Find where the given text appears and provide that cell's center as (X, Y) coordinate. 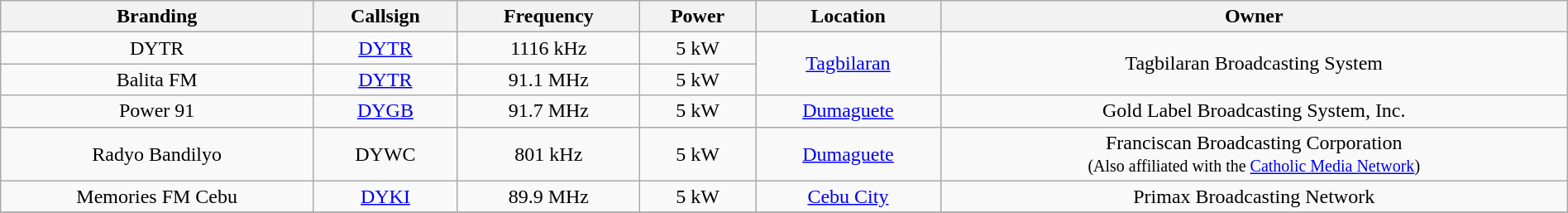
89.9 MHz (548, 196)
Owner (1254, 17)
1116 kHz (548, 48)
91.1 MHz (548, 80)
Branding (157, 17)
Radyo Bandilyo (157, 154)
Memories FM Cebu (157, 196)
Power 91 (157, 111)
Frequency (548, 17)
DYWC (385, 154)
Tagbilaran (849, 64)
Gold Label Broadcasting System, Inc. (1254, 111)
91.7 MHz (548, 111)
Tagbilaran Broadcasting System (1254, 64)
Cebu City (849, 196)
DYKI (385, 196)
Location (849, 17)
Franciscan Broadcasting Corporation(Also affiliated with the Catholic Media Network) (1254, 154)
Primax Broadcasting Network (1254, 196)
DYGB (385, 111)
Power (698, 17)
Callsign (385, 17)
801 kHz (548, 154)
Balita FM (157, 80)
